Identify which cell holds the provided text, then report its [x, y] central coordinate. 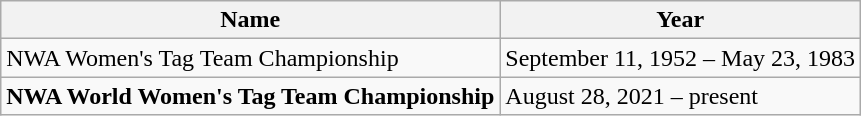
Year [680, 20]
NWA World Women's Tag Team Championship [250, 96]
NWA Women's Tag Team Championship [250, 58]
September 11, 1952 – May 23, 1983 [680, 58]
August 28, 2021 – present [680, 96]
Name [250, 20]
